Extract the [X, Y] coordinate from the center of the cell holding the provided text.  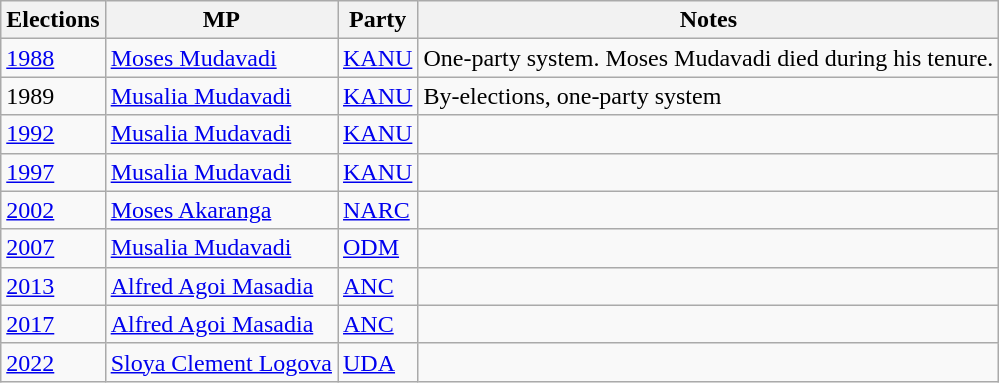
Moses Mudavadi [221, 58]
Party [378, 20]
1992 [53, 134]
2002 [53, 210]
Elections [53, 20]
2022 [53, 362]
One-party system. Moses Mudavadi died during his tenure. [708, 58]
UDA [378, 362]
1989 [53, 96]
1997 [53, 172]
2017 [53, 324]
ODM [378, 248]
2013 [53, 286]
MP [221, 20]
Notes [708, 20]
By-elections, one-party system [708, 96]
Moses Akaranga [221, 210]
NARC [378, 210]
Sloya Clement Logova [221, 362]
1988 [53, 58]
2007 [53, 248]
